For the text-containing cell, return its midpoint in [x, y] coordinate format. 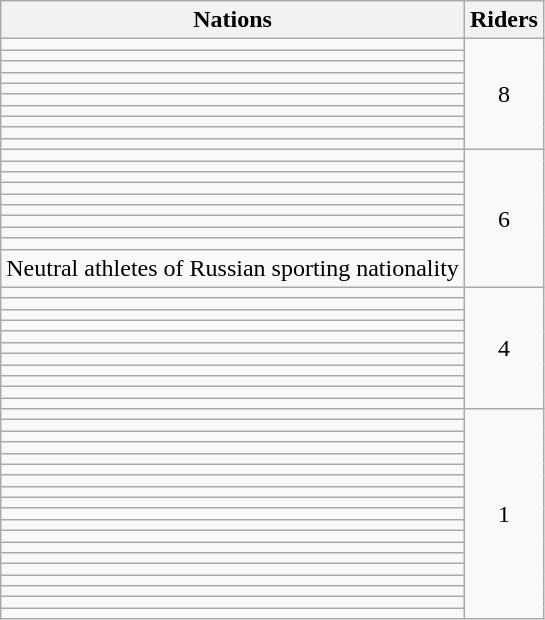
Neutral athletes of Russian sporting nationality [233, 268]
1 [504, 514]
Nations [233, 20]
8 [504, 94]
Riders [504, 20]
6 [504, 218]
4 [504, 348]
